Scan for the cell matching the given text and deliver its (X, Y) coordinate at center. 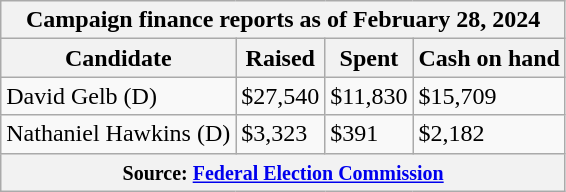
$2,182 (489, 134)
$391 (369, 134)
Nathaniel Hawkins (D) (118, 134)
Candidate (118, 58)
$27,540 (280, 96)
$15,709 (489, 96)
Source: Federal Election Commission (284, 172)
Campaign finance reports as of February 28, 2024 (284, 20)
Spent (369, 58)
$11,830 (369, 96)
$3,323 (280, 134)
Raised (280, 58)
David Gelb (D) (118, 96)
Cash on hand (489, 58)
